Extract the (X, Y) coordinate from the center of the cell holding the provided text.  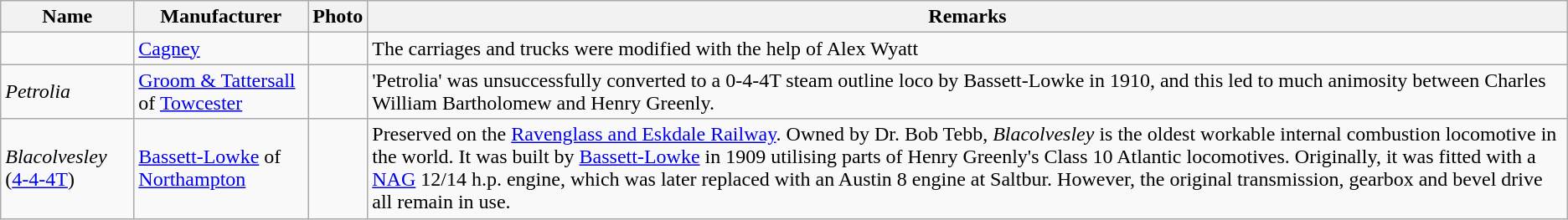
Remarks (967, 17)
Manufacturer (221, 17)
Groom & Tattersall of Towcester (221, 92)
The carriages and trucks were modified with the help of Alex Wyatt (967, 49)
Photo (338, 17)
Bassett-Lowke of Northampton (221, 169)
Name (67, 17)
Blacolvesley (4-4-4T) (67, 169)
Cagney (221, 49)
Petrolia (67, 92)
